From the cell containing the given text, extract its center point as (X, Y) coordinate. 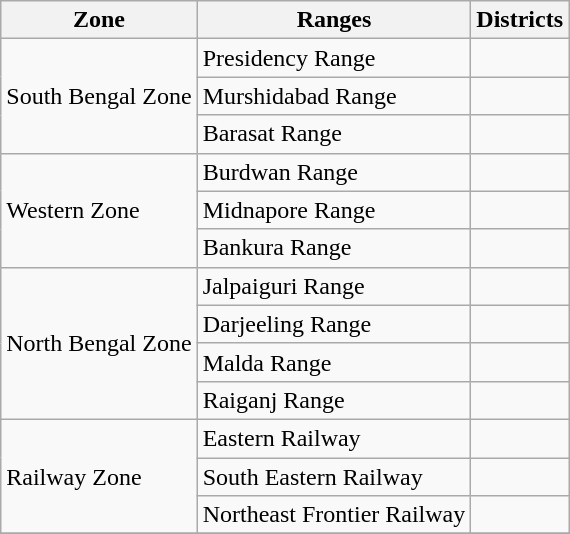
Eastern Railway (334, 438)
Western Zone (99, 210)
Jalpaiguri Range (334, 286)
Murshidabad Range (334, 96)
Zone (99, 20)
Malda Range (334, 362)
Districts (520, 20)
Bankura Range (334, 248)
Raiganj Range (334, 400)
Northeast Frontier Railway (334, 515)
South Eastern Railway (334, 477)
Barasat Range (334, 134)
Ranges (334, 20)
North Bengal Zone (99, 343)
Darjeeling Range (334, 324)
Railway Zone (99, 476)
South Bengal Zone (99, 96)
Midnapore Range (334, 210)
Burdwan Range (334, 172)
Presidency Range (334, 58)
